Extract the [x, y] coordinate from the center of the cell holding the provided text.  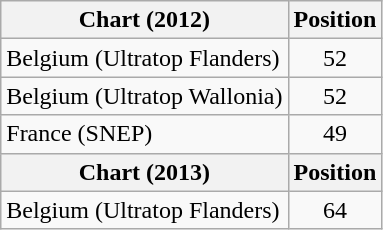
49 [335, 134]
64 [335, 210]
France (SNEP) [144, 134]
Chart (2013) [144, 172]
Chart (2012) [144, 20]
Belgium (Ultratop Wallonia) [144, 96]
